Search for the cell housing the specified text and yield its (X, Y) center coordinate. 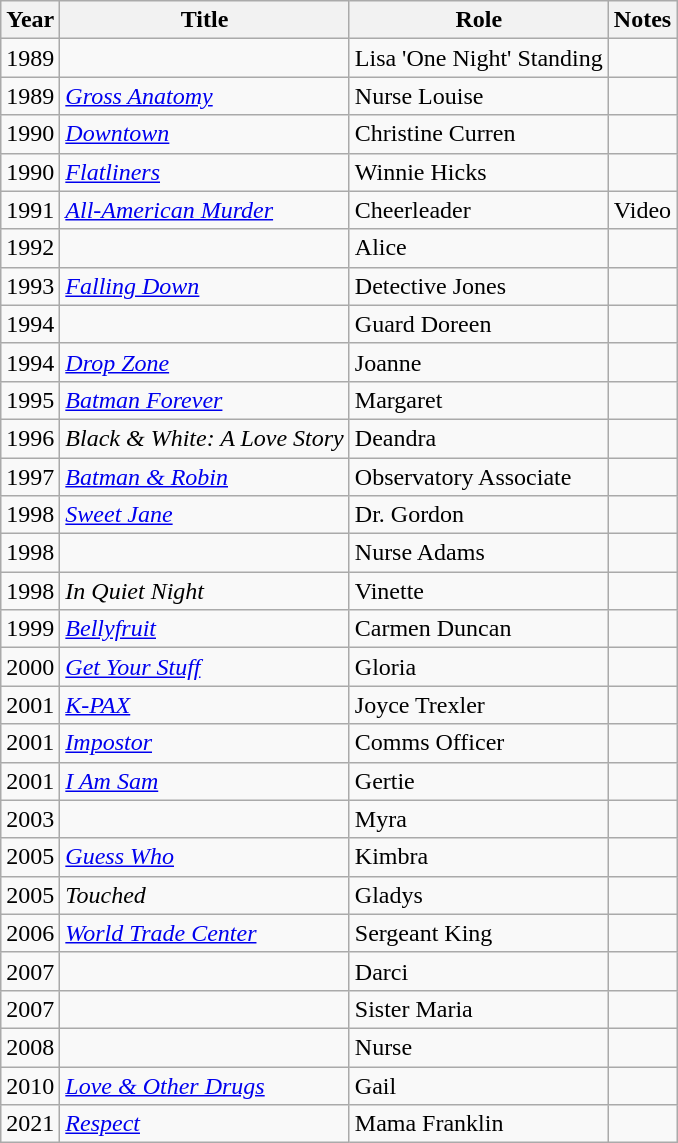
2021 (30, 1124)
Observatory Associate (478, 477)
Nurse Louise (478, 96)
World Trade Center (204, 933)
Downtown (204, 134)
Sergeant King (478, 933)
1999 (30, 629)
Falling Down (204, 286)
Alice (478, 248)
1995 (30, 400)
Sweet Jane (204, 515)
Dr. Gordon (478, 515)
Year (30, 20)
In Quiet Night (204, 591)
Deandra (478, 438)
Black & White: A Love Story (204, 438)
Notes (642, 20)
2008 (30, 1047)
Respect (204, 1124)
Carmen Duncan (478, 629)
Margaret (478, 400)
Kimbra (478, 857)
Joyce Trexler (478, 705)
2003 (30, 819)
I Am Sam (204, 781)
Bellyfruit (204, 629)
Gail (478, 1085)
Get Your Stuff (204, 667)
1991 (30, 210)
Mama Franklin (478, 1124)
Touched (204, 895)
2010 (30, 1085)
All-American Murder (204, 210)
Darci (478, 971)
Guess Who (204, 857)
Comms Officer (478, 743)
Winnie Hicks (478, 172)
K-PAX (204, 705)
Nurse (478, 1047)
Impostor (204, 743)
Gladys (478, 895)
Drop Zone (204, 362)
Gloria (478, 667)
Batman & Robin (204, 477)
Vinette (478, 591)
Detective Jones (478, 286)
2000 (30, 667)
Video (642, 210)
Role (478, 20)
1996 (30, 438)
Gertie (478, 781)
Love & Other Drugs (204, 1085)
Cheerleader (478, 210)
Sister Maria (478, 1009)
1997 (30, 477)
Joanne (478, 362)
2006 (30, 933)
Myra (478, 819)
Flatliners (204, 172)
Title (204, 20)
1993 (30, 286)
1992 (30, 248)
Batman Forever (204, 400)
Nurse Adams (478, 553)
Christine Curren (478, 134)
Gross Anatomy (204, 96)
Guard Doreen (478, 324)
Lisa 'One Night' Standing (478, 58)
